Identify which cell holds the provided text, then report its [X, Y] central coordinate. 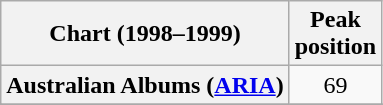
Australian Albums (ARIA) [145, 85]
Chart (1998–1999) [145, 34]
Peakposition [335, 34]
69 [335, 85]
